Pinpoint the cell where the given text exists, returning its (x, y) midpoint coordinate. 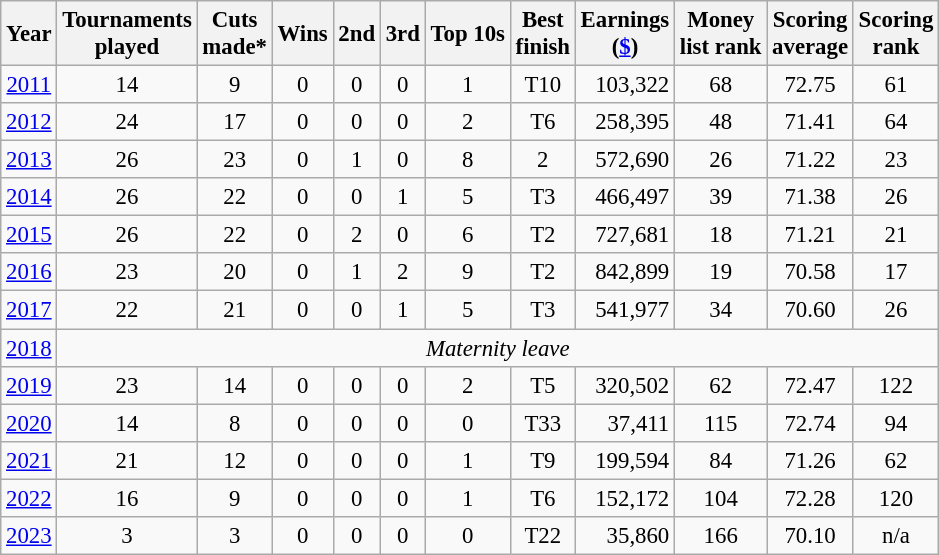
T10 (542, 85)
103,322 (624, 85)
71.26 (810, 460)
94 (896, 423)
T22 (542, 536)
2020 (29, 423)
166 (721, 536)
71.38 (810, 197)
Best finish (542, 34)
20 (234, 273)
48 (721, 122)
199,594 (624, 460)
2013 (29, 160)
2nd (356, 34)
72.47 (810, 385)
70.58 (810, 273)
T9 (542, 460)
34 (721, 310)
466,497 (624, 197)
258,395 (624, 122)
2021 (29, 460)
72.28 (810, 498)
n/a (896, 536)
Scoringrank (896, 34)
6 (468, 235)
71.21 (810, 235)
72.74 (810, 423)
2014 (29, 197)
T5 (542, 385)
2016 (29, 273)
Maternity leave (498, 348)
541,977 (624, 310)
37,411 (624, 423)
35,860 (624, 536)
2018 (29, 348)
3rd (402, 34)
2023 (29, 536)
122 (896, 385)
Moneylist rank (721, 34)
71.41 (810, 122)
Year (29, 34)
68 (721, 85)
572,690 (624, 160)
Wins (302, 34)
104 (721, 498)
84 (721, 460)
320,502 (624, 385)
18 (721, 235)
115 (721, 423)
727,681 (624, 235)
Earnings($) (624, 34)
Top 10s (468, 34)
71.22 (810, 160)
64 (896, 122)
24 (127, 122)
152,172 (624, 498)
61 (896, 85)
70.10 (810, 536)
Tournaments played (127, 34)
19 (721, 273)
2015 (29, 235)
Cuts made* (234, 34)
2012 (29, 122)
120 (896, 498)
2022 (29, 498)
12 (234, 460)
39 (721, 197)
842,899 (624, 273)
2017 (29, 310)
70.60 (810, 310)
Scoring average (810, 34)
72.75 (810, 85)
16 (127, 498)
2019 (29, 385)
T33 (542, 423)
2011 (29, 85)
